Return (x, y) of the center of cell containing provided text 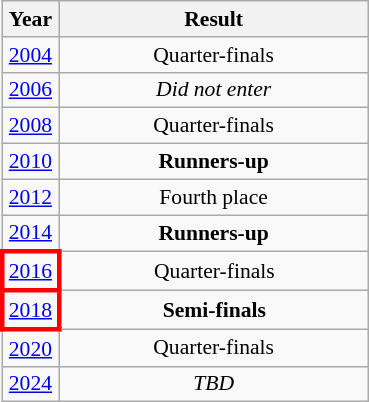
2018 (30, 310)
2014 (30, 234)
2016 (30, 272)
Result (214, 19)
2020 (30, 348)
Semi-finals (214, 310)
2024 (30, 384)
Did not enter (214, 90)
2004 (30, 55)
2012 (30, 197)
TBD (214, 384)
2006 (30, 90)
2010 (30, 162)
Fourth place (214, 197)
2008 (30, 126)
Year (30, 19)
